Search for the cell housing the specified text and yield its (X, Y) center coordinate. 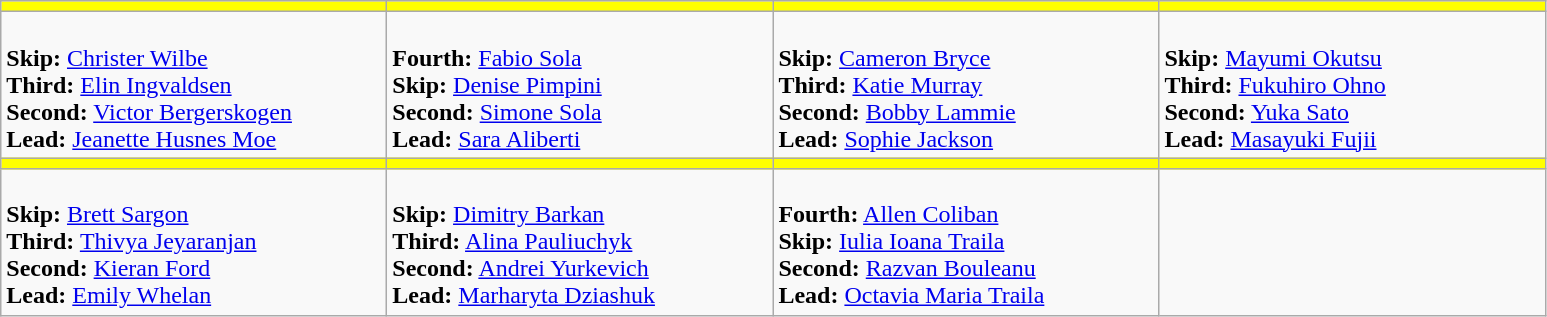
Skip: Dimitry Barkan Third: Alina Pauliuchyk Second: Andrei Yurkevich Lead: Marharyta Dziashuk (580, 242)
Skip: Mayumi Okutsu Third: Fukuhiro Ohno Second: Yuka Sato Lead: Masayuki Fujii (1352, 85)
Fourth: Allen Coliban Skip: Iulia Ioana Traila Second: Razvan Bouleanu Lead: Octavia Maria Traila (966, 242)
Skip: Cameron Bryce Third: Katie Murray Second: Bobby Lammie Lead: Sophie Jackson (966, 85)
Fourth: Fabio Sola Skip: Denise Pimpini Second: Simone Sola Lead: Sara Aliberti (580, 85)
Skip: Christer Wilbe Third: Elin Ingvaldsen Second: Victor Bergerskogen Lead: Jeanette Husnes Moe (194, 85)
Skip: Brett Sargon Third: Thivya Jeyaranjan Second: Kieran Ford Lead: Emily Whelan (194, 242)
